Output the (X, Y) coordinate of the center of the cell containing the given text.  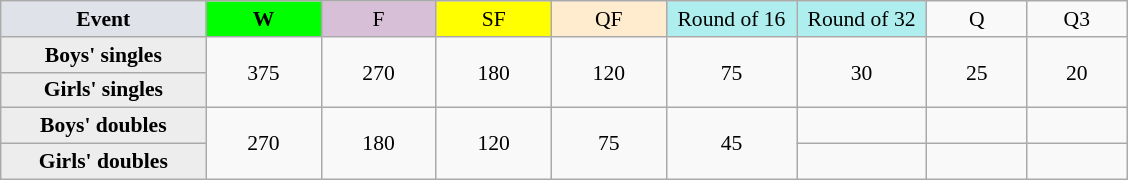
Q3 (1077, 19)
Girls' singles (104, 90)
45 (731, 144)
30 (861, 72)
Boys' doubles (104, 126)
375 (264, 72)
Boys' singles (104, 55)
20 (1077, 72)
Round of 32 (861, 19)
Girls' doubles (104, 162)
Event (104, 19)
Round of 16 (731, 19)
25 (977, 72)
F (378, 19)
SF (494, 19)
QF (608, 19)
W (264, 19)
Q (977, 19)
